Locate the cell with the specified text and output its (X, Y) center coordinate. 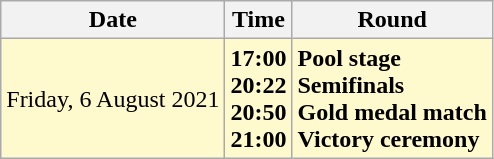
Round (392, 20)
Date (113, 20)
Friday, 6 August 2021 (113, 98)
Time (258, 20)
17:0020:2220:5021:00 (258, 98)
Pool stageSemifinalsGold medal matchVictory ceremony (392, 98)
